Pinpoint the cell where the given text exists, returning its (X, Y) midpoint coordinate. 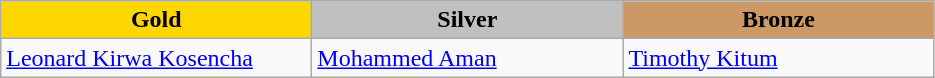
Gold (156, 20)
Silver (468, 20)
Bronze (778, 20)
Timothy Kitum (778, 58)
Leonard Kirwa Kosencha (156, 58)
Mohammed Aman (468, 58)
